Search for the cell housing the specified text and yield its [x, y] center coordinate. 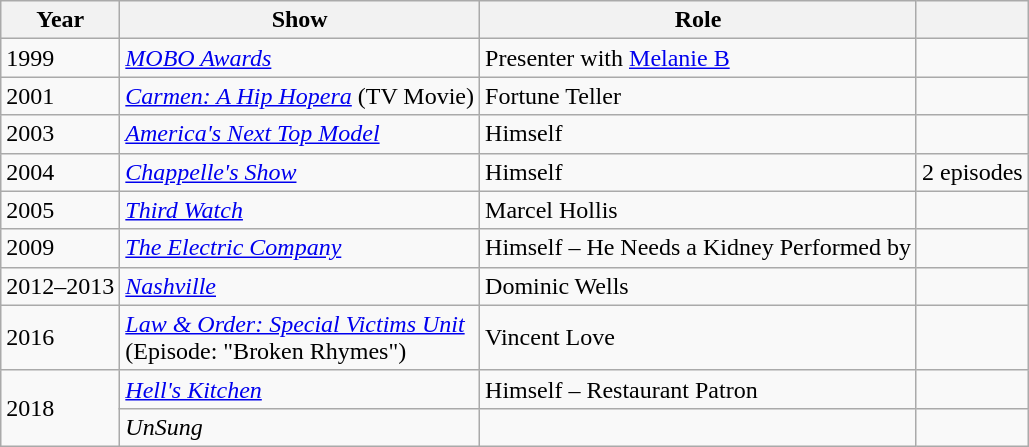
Himself – He Needs a Kidney Performed by [698, 248]
Presenter with Melanie B [698, 58]
2003 [60, 134]
2001 [60, 96]
2018 [60, 408]
2004 [60, 172]
Role [698, 20]
UnSung [300, 427]
2 episodes [972, 172]
2005 [60, 210]
Chappelle's Show [300, 172]
Marcel Hollis [698, 210]
The Electric Company [300, 248]
Third Watch [300, 210]
2016 [60, 338]
Show [300, 20]
1999 [60, 58]
Year [60, 20]
Himself – Restaurant Patron [698, 389]
Nashville [300, 286]
2009 [60, 248]
MOBO Awards [300, 58]
2012–2013 [60, 286]
Hell's Kitchen [300, 389]
America's Next Top Model [300, 134]
Carmen: A Hip Hopera (TV Movie) [300, 96]
Vincent Love [698, 338]
Dominic Wells [698, 286]
Fortune Teller [698, 96]
Law & Order: Special Victims Unit(Episode: "Broken Rhymes") [300, 338]
